Detect which cell encompasses the target text, then output its (X, Y) center coordinate. 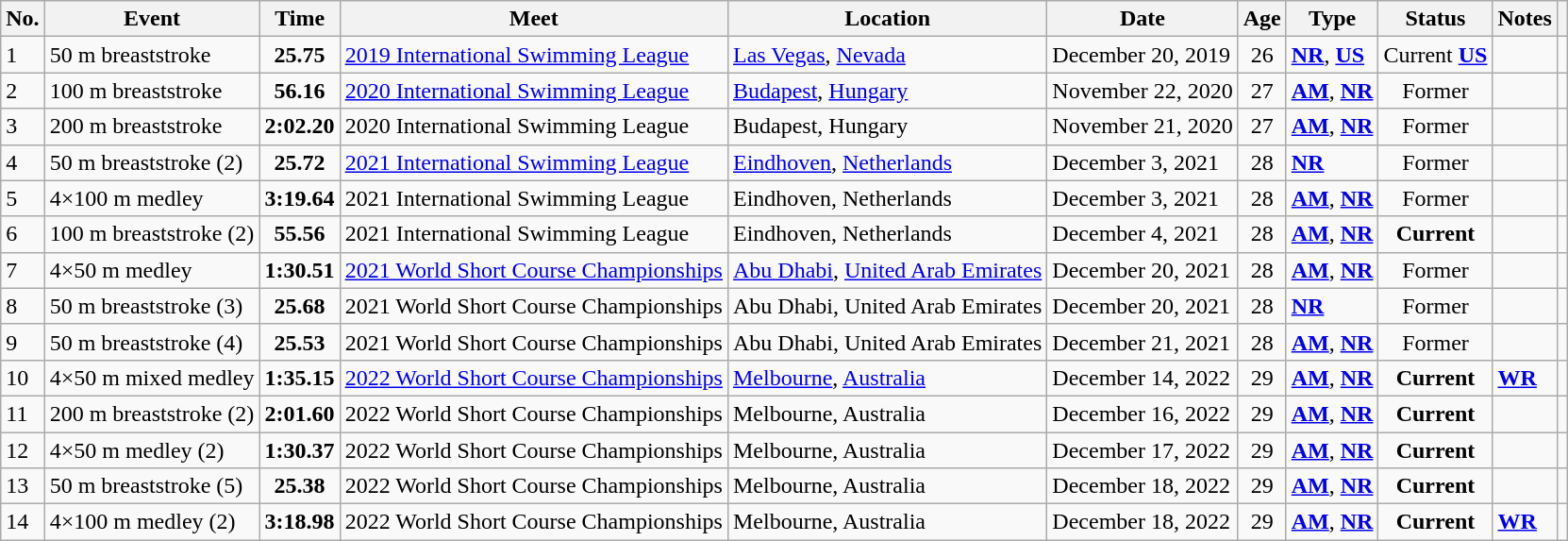
4×50 m mixed medley (152, 378)
50 m breaststroke (3) (152, 306)
7 (23, 270)
50 m breaststroke (2) (152, 162)
56.16 (300, 91)
December 21, 2021 (1143, 342)
November 22, 2020 (1143, 91)
NR, US (1332, 55)
Current US (1436, 55)
25.38 (300, 486)
2:01.60 (300, 414)
6 (23, 234)
25.72 (300, 162)
200 m breaststroke (2) (152, 414)
Location (887, 19)
Date (1143, 19)
10 (23, 378)
13 (23, 486)
Type (1332, 19)
4×100 m medley (2) (152, 522)
11 (23, 414)
Notes (1525, 19)
Meet (534, 19)
2 (23, 91)
3 (23, 127)
26 (1262, 55)
25.75 (300, 55)
1 (23, 55)
8 (23, 306)
Age (1262, 19)
14 (23, 522)
December 20, 2019 (1143, 55)
1:35.15 (300, 378)
No. (23, 19)
November 21, 2020 (1143, 127)
12 (23, 450)
50 m breaststroke (4) (152, 342)
4 (23, 162)
Status (1436, 19)
25.68 (300, 306)
4×50 m medley (152, 270)
3:18.98 (300, 522)
200 m breaststroke (152, 127)
December 17, 2022 (1143, 450)
50 m breaststroke (152, 55)
4×100 m medley (152, 198)
100 m breaststroke (2) (152, 234)
December 16, 2022 (1143, 414)
Event (152, 19)
December 14, 2022 (1143, 378)
25.53 (300, 342)
1:30.37 (300, 450)
5 (23, 198)
3:19.64 (300, 198)
December 4, 2021 (1143, 234)
Las Vegas, Nevada (887, 55)
2:02.20 (300, 127)
50 m breaststroke (5) (152, 486)
4×50 m medley (2) (152, 450)
100 m breaststroke (152, 91)
9 (23, 342)
Time (300, 19)
55.56 (300, 234)
1:30.51 (300, 270)
2019 International Swimming League (534, 55)
